Detect which cell encompasses the target text, then output its (X, Y) center coordinate. 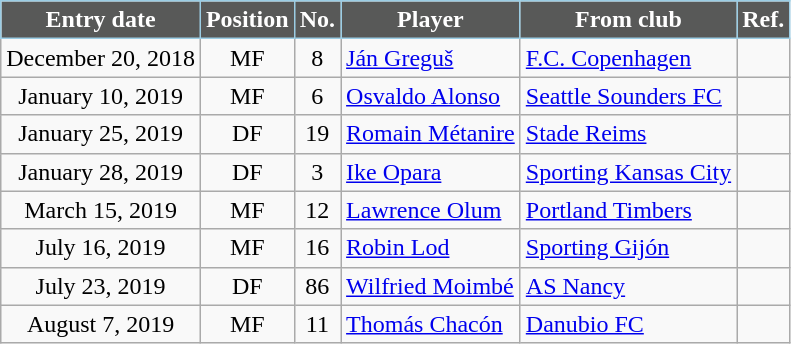
6 (317, 96)
January 28, 2019 (101, 172)
Ref. (764, 20)
F.C. Copenhagen (628, 58)
11 (317, 324)
Seattle Sounders FC (628, 96)
Wilfried Moimbé (431, 286)
Portland Timbers (628, 210)
12 (317, 210)
January 25, 2019 (101, 134)
Entry date (101, 20)
Position (247, 20)
January 10, 2019 (101, 96)
July 16, 2019 (101, 248)
86 (317, 286)
8 (317, 58)
July 23, 2019 (101, 286)
Sporting Kansas City (628, 172)
No. (317, 20)
December 20, 2018 (101, 58)
Stade Reims (628, 134)
March 15, 2019 (101, 210)
19 (317, 134)
From club (628, 20)
3 (317, 172)
Player (431, 20)
August 7, 2019 (101, 324)
Lawrence Olum (431, 210)
Ike Opara (431, 172)
Romain Métanire (431, 134)
16 (317, 248)
Thomás Chacón (431, 324)
Sporting Gijón (628, 248)
Ján Greguš (431, 58)
Robin Lod (431, 248)
Osvaldo Alonso (431, 96)
AS Nancy (628, 286)
Danubio FC (628, 324)
